Scan for the cell matching the given text and deliver its [x, y] coordinate at center. 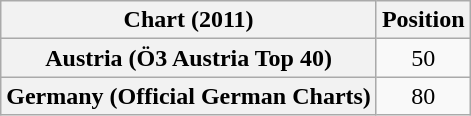
80 [423, 96]
Position [423, 20]
Chart (2011) [189, 20]
Germany (Official German Charts) [189, 96]
50 [423, 58]
Austria (Ö3 Austria Top 40) [189, 58]
